From the cell containing the given text, extract its center point as (x, y) coordinate. 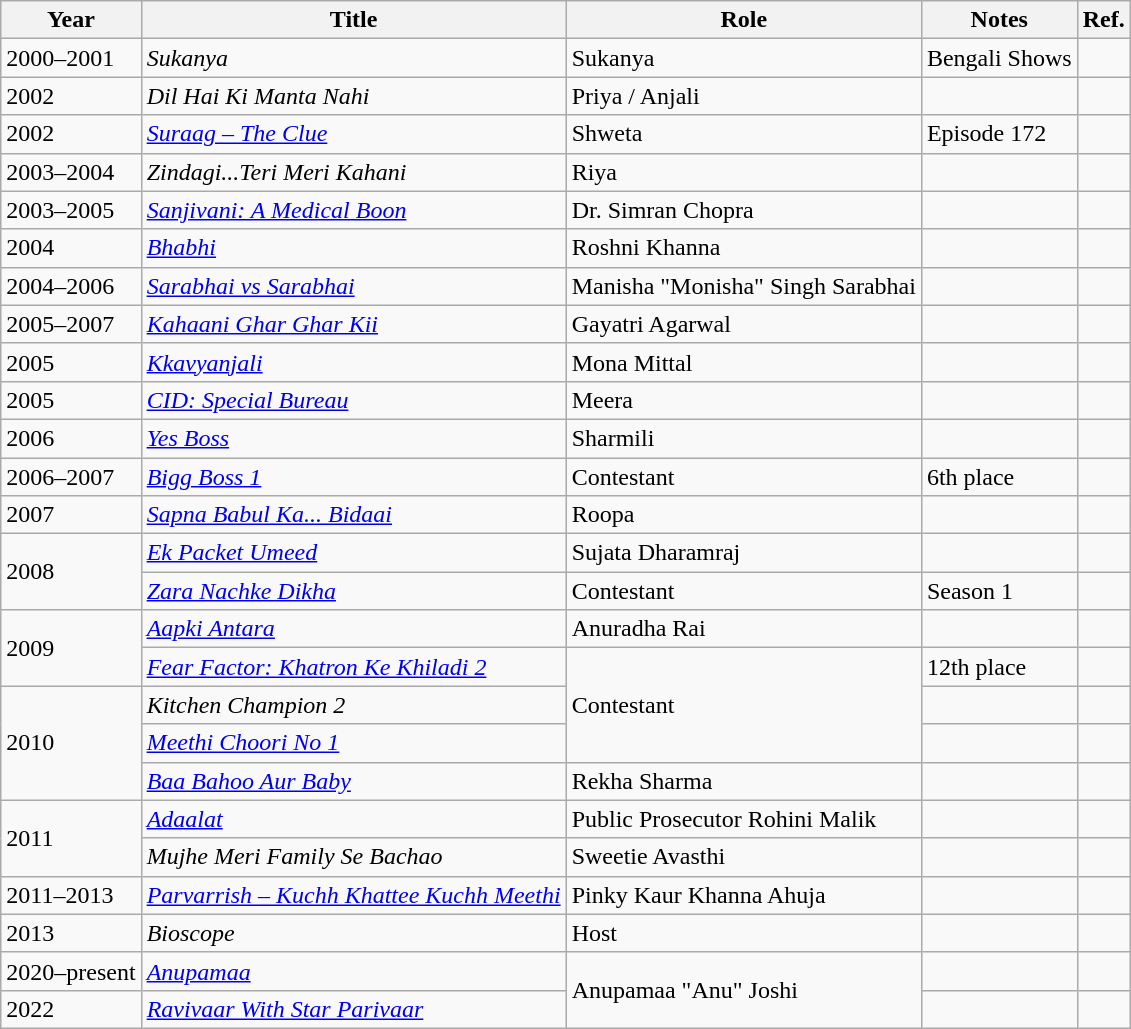
Sharmili (744, 438)
Roshni Khanna (744, 248)
Bengali Shows (999, 58)
Episode 172 (999, 134)
Sapna Babul Ka... Bidaai (354, 515)
Season 1 (999, 591)
2007 (71, 515)
Meethi Choori No 1 (354, 743)
Adaalat (354, 819)
Suraag – The Clue (354, 134)
Kitchen Champion 2 (354, 705)
2003–2005 (71, 210)
2004–2006 (71, 286)
Gayatri Agarwal (744, 324)
Zindagi...Teri Meri Kahani (354, 172)
Sarabhai vs Sarabhai (354, 286)
2003–2004 (71, 172)
2013 (71, 933)
Anupamaa (354, 971)
2009 (71, 648)
Dr. Simran Chopra (744, 210)
Riya (744, 172)
2000–2001 (71, 58)
Manisha "Monisha" Singh Sarabhai (744, 286)
Role (744, 20)
Meera (744, 400)
Parvarrish – Kuchh Khattee Kuchh Meethi (354, 895)
Rekha Sharma (744, 781)
2022 (71, 1009)
Sweetie Avasthi (744, 857)
2006–2007 (71, 477)
Aapki Antara (354, 629)
Shweta (744, 134)
Ref. (1104, 20)
Kkavyanjali (354, 362)
2008 (71, 572)
2006 (71, 438)
2011 (71, 838)
Year (71, 20)
Dil Hai Ki Manta Nahi (354, 96)
Bhabhi (354, 248)
2005–2007 (71, 324)
Title (354, 20)
Host (744, 933)
Anupamaa "Anu" Joshi (744, 990)
Bioscope (354, 933)
Pinky Kaur Khanna Ahuja (744, 895)
Fear Factor: Khatron Ke Khiladi 2 (354, 667)
CID: Special Bureau (354, 400)
Public Prosecutor Rohini Malik (744, 819)
Yes Boss (354, 438)
Roopa (744, 515)
2010 (71, 743)
2020–present (71, 971)
Ek Packet Umeed (354, 553)
Bigg Boss 1 (354, 477)
Anuradha Rai (744, 629)
Sujata Dharamraj (744, 553)
Zara Nachke Dikha (354, 591)
12th place (999, 667)
Kahaani Ghar Ghar Kii (354, 324)
6th place (999, 477)
Mona Mittal (744, 362)
Priya / Anjali (744, 96)
Baa Bahoo Aur Baby (354, 781)
Sanjivani: A Medical Boon (354, 210)
Mujhe Meri Family Se Bachao (354, 857)
2011–2013 (71, 895)
2004 (71, 248)
Ravivaar With Star Parivaar (354, 1009)
Notes (999, 20)
